Identify which cell holds the provided text, then report its (X, Y) central coordinate. 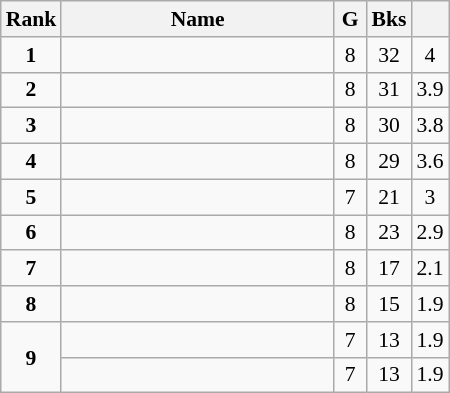
G (350, 19)
17 (390, 269)
29 (390, 162)
2 (32, 90)
Bks (390, 19)
6 (32, 233)
3.9 (430, 90)
23 (390, 233)
Rank (32, 19)
3.8 (430, 126)
2.1 (430, 269)
3.6 (430, 162)
30 (390, 126)
Name (198, 19)
2.9 (430, 233)
1 (32, 55)
32 (390, 55)
9 (32, 358)
31 (390, 90)
21 (390, 197)
15 (390, 304)
5 (32, 197)
